For the text-containing cell, return its midpoint in [x, y] coordinate format. 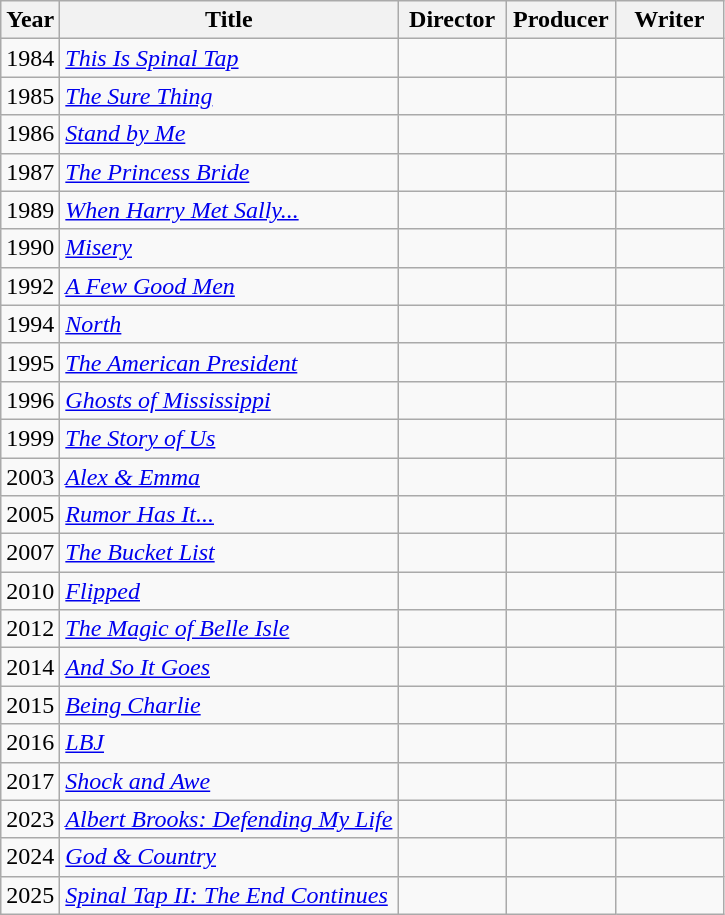
Spinal Tap II: The End Continues [229, 895]
1989 [30, 210]
Albert Brooks: Defending My Life [229, 819]
Misery [229, 248]
Director [452, 20]
1996 [30, 400]
2017 [30, 781]
The Sure Thing [229, 96]
Rumor Has It... [229, 515]
And So It Goes [229, 667]
2015 [30, 705]
2023 [30, 819]
1995 [30, 362]
2025 [30, 895]
A Few Good Men [229, 286]
Ghosts of Mississippi [229, 400]
1992 [30, 286]
1987 [30, 172]
1990 [30, 248]
Alex & Emma [229, 477]
2003 [30, 477]
When Harry Met Sally... [229, 210]
Flipped [229, 591]
1999 [30, 438]
The Magic of Belle Isle [229, 629]
1984 [30, 58]
1986 [30, 134]
2024 [30, 857]
Producer [560, 20]
The American President [229, 362]
The Story of Us [229, 438]
Being Charlie [229, 705]
This Is Spinal Tap [229, 58]
The Bucket List [229, 553]
2016 [30, 743]
God & Country [229, 857]
North [229, 324]
Stand by Me [229, 134]
Title [229, 20]
2014 [30, 667]
Year [30, 20]
LBJ [229, 743]
2007 [30, 553]
1994 [30, 324]
2010 [30, 591]
2012 [30, 629]
Shock and Awe [229, 781]
1985 [30, 96]
2005 [30, 515]
The Princess Bride [229, 172]
Writer [670, 20]
